Scan for the cell matching the given text and deliver its (X, Y) coordinate at center. 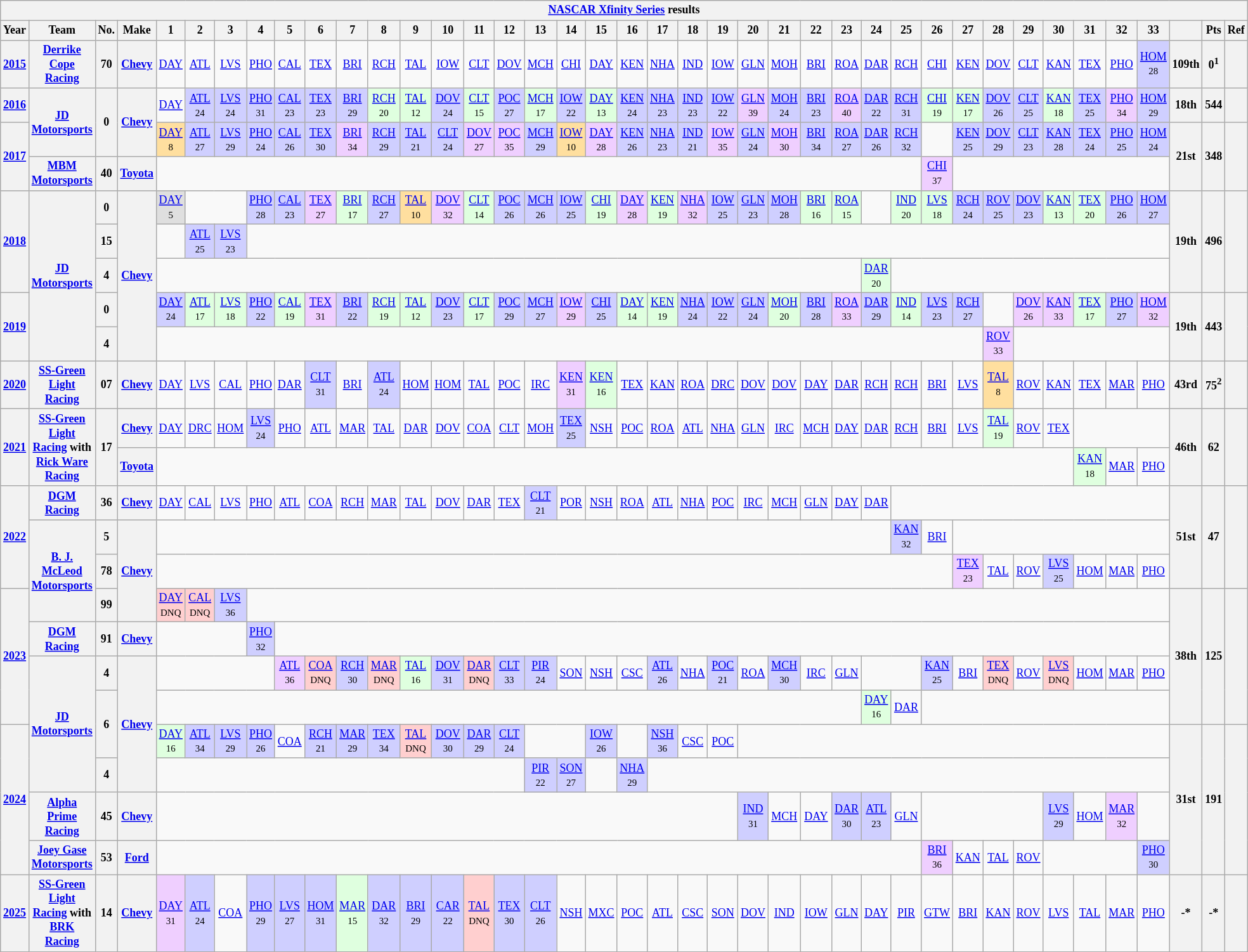
DAY13 (601, 105)
DAY8 (171, 140)
2023 (15, 656)
PHO28 (261, 207)
GLN23 (753, 207)
DAR22 (876, 105)
Ref (1237, 30)
BRI17 (353, 207)
KEN25 (968, 140)
LVS27 (289, 913)
Joey Gase Motorsports (62, 857)
CLT17 (479, 310)
DOV31 (448, 673)
IND20 (906, 207)
DAY5 (171, 207)
TAL8 (998, 385)
Alpha Prime Racing (62, 816)
KAN32 (906, 537)
MOH30 (784, 140)
PHO32 (261, 639)
DAY24 (171, 310)
PHO25 (1122, 140)
PHO29 (261, 913)
HOM24 (1153, 140)
PIR22 (540, 775)
COADNQ (321, 673)
ATL34 (200, 741)
POR (571, 503)
IND31 (753, 816)
DAR32 (384, 913)
TAL21 (416, 140)
70 (107, 64)
2021 (15, 448)
33 (1153, 30)
19 (723, 30)
TEX31 (321, 310)
CLT15 (479, 105)
DAYDNQ (171, 605)
NHA29 (632, 775)
IOW10 (571, 140)
78 (107, 571)
CAL19 (289, 310)
2024 (15, 799)
NHA32 (692, 207)
ROV25 (998, 207)
RCH19 (384, 310)
Derrike Cope Racing (62, 64)
MOH28 (784, 207)
DAY14 (632, 310)
PHO24 (261, 140)
LVSDNQ (1058, 673)
TAL16 (416, 673)
BRI23 (816, 105)
DAR30 (847, 816)
2025 (15, 913)
RCH20 (384, 105)
01 (1214, 64)
SS-Green Light Racing with Rick Ware Racing (62, 448)
TAL19 (998, 429)
12 (509, 30)
BRI28 (816, 310)
LVS36 (231, 605)
191 (1214, 799)
TEX34 (384, 741)
99 (107, 605)
GLN39 (753, 105)
KEN31 (571, 385)
Year (15, 30)
CLT31 (321, 385)
ROA15 (847, 207)
ROA33 (847, 310)
2017 (15, 156)
DOV27 (479, 140)
443 (1214, 326)
DAR20 (876, 276)
46th (1186, 448)
POC21 (723, 673)
PIR (906, 913)
NSH36 (663, 741)
496 (1214, 241)
43rd (1186, 385)
ATL17 (200, 310)
SS-Green Light Racing with BRK Racing (62, 913)
KEN17 (968, 105)
POC29 (509, 310)
SON27 (571, 775)
8 (384, 30)
36 (107, 503)
07 (107, 385)
21st (1186, 156)
PHO31 (261, 105)
1 (171, 30)
2018 (15, 241)
53 (107, 857)
13 (540, 30)
9 (416, 30)
109th (1186, 64)
SS-Green Light Racing (62, 385)
MAR15 (353, 913)
IND23 (692, 105)
POC35 (509, 140)
IOW35 (723, 140)
RCH32 (906, 140)
18 (692, 30)
10 (448, 30)
2015 (15, 64)
Pts (1214, 30)
CLT23 (1029, 140)
PHO34 (1122, 105)
DARDNQ (479, 673)
TAL10 (416, 207)
DAR26 (876, 140)
24 (876, 30)
ATL27 (200, 140)
31 (1089, 30)
MARDNQ (384, 673)
DOV30 (448, 741)
348 (1214, 156)
MCH29 (540, 140)
TEXDNQ (998, 673)
CLT25 (1029, 105)
2020 (15, 385)
MOH24 (784, 105)
CLT33 (509, 673)
MAR32 (1122, 816)
CLT26 (540, 913)
MAR29 (353, 741)
27 (968, 30)
IOW26 (601, 741)
28 (998, 30)
MOH20 (784, 310)
GTW (937, 913)
2016 (15, 105)
2 (200, 30)
PHO27 (1122, 310)
Ford (137, 857)
29 (1029, 30)
No. (107, 30)
25 (906, 30)
2019 (15, 326)
TEX27 (321, 207)
RCH31 (906, 105)
MCH27 (540, 310)
RCH29 (384, 140)
POC26 (509, 207)
TEX20 (1089, 207)
125 (1214, 656)
RCH24 (968, 207)
PIR24 (540, 673)
ROA40 (847, 105)
CLT14 (479, 207)
HOM32 (1153, 310)
HOM31 (321, 913)
2022 (15, 537)
TEX17 (1089, 310)
ROA27 (847, 140)
22 (816, 30)
CAR22 (448, 913)
MCH17 (540, 105)
PHO30 (1153, 857)
HOM27 (1153, 207)
Make (137, 30)
NASCAR Xfinity Series results (624, 10)
TEX24 (1089, 140)
51st (1186, 537)
IOW29 (571, 310)
ATL26 (663, 673)
KEN24 (632, 105)
BRI16 (816, 207)
MCH30 (784, 673)
NHA24 (692, 310)
CLT21 (540, 503)
CHI25 (601, 310)
ATL36 (289, 673)
RCH21 (321, 741)
BRI36 (937, 857)
45 (107, 816)
ATL23 (876, 816)
62 (1214, 448)
POC27 (509, 105)
CAL26 (289, 140)
23 (847, 30)
30 (1058, 30)
IND14 (906, 310)
MXC (601, 913)
47 (1214, 537)
26 (937, 30)
KAN13 (1058, 207)
HOM29 (1153, 105)
DOV29 (998, 140)
91 (107, 639)
752 (1214, 385)
20 (753, 30)
KAN28 (1058, 140)
BRI22 (353, 310)
KAN25 (937, 673)
KEN26 (632, 140)
B. J. McLeod Motorsports (62, 571)
31st (1186, 799)
DAY31 (171, 913)
DOV32 (448, 207)
DOV24 (448, 105)
32 (1122, 30)
11 (479, 30)
KAN33 (1058, 310)
16 (632, 30)
ROV33 (998, 344)
3 (231, 30)
21 (784, 30)
CALDNQ (200, 605)
PHO22 (261, 310)
IND21 (692, 140)
HOM28 (1153, 64)
KEN16 (601, 385)
ATL25 (200, 242)
RCH30 (353, 673)
MCH26 (540, 207)
LVS25 (1058, 571)
Team (62, 30)
CHI37 (937, 174)
40 (107, 174)
38th (1186, 656)
MBM Motorsports (62, 174)
544 (1214, 105)
7 (353, 30)
18th (1186, 105)
